Determine the (x, y) coordinate at the center of the cell enclosing the given text.  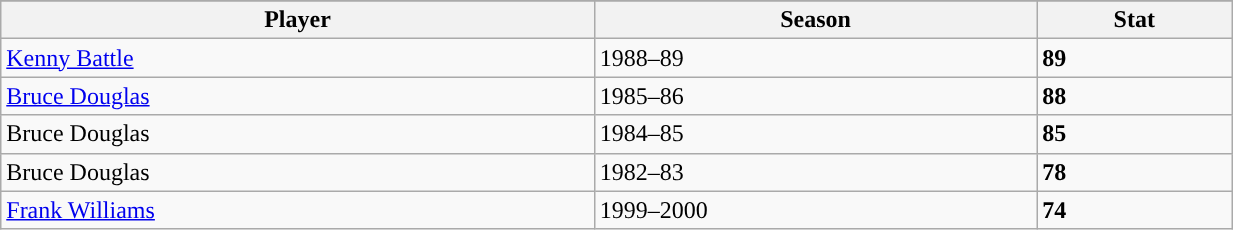
89 (1134, 58)
78 (1134, 172)
88 (1134, 96)
74 (1134, 210)
1982–83 (816, 172)
1984–85 (816, 134)
Player (298, 20)
1988–89 (816, 58)
1999–2000 (816, 210)
Season (816, 20)
Stat (1134, 20)
Kenny Battle (298, 58)
1985–86 (816, 96)
Frank Williams (298, 210)
85 (1134, 134)
